Determine the [X, Y] coordinate at the center of the cell enclosing the given text.  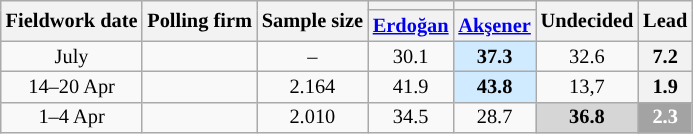
July [72, 56]
Lead [665, 20]
– [312, 56]
30.1 [411, 56]
34.5 [411, 118]
Sample size [312, 20]
Fieldwork date [72, 20]
2.164 [312, 86]
Polling firm [199, 20]
Undecided [588, 20]
Akşener [494, 26]
7.2 [665, 56]
32.6 [588, 56]
1–4 Apr [72, 118]
2.3 [665, 118]
13,7 [588, 86]
Erdoğan [411, 26]
36.8 [588, 118]
41.9 [411, 86]
28.7 [494, 118]
37.3 [494, 56]
1.9 [665, 86]
2.010 [312, 118]
43.8 [494, 86]
14–20 Apr [72, 86]
